Capture the cell that displays the provided text and extract its [x, y] central coordinate. 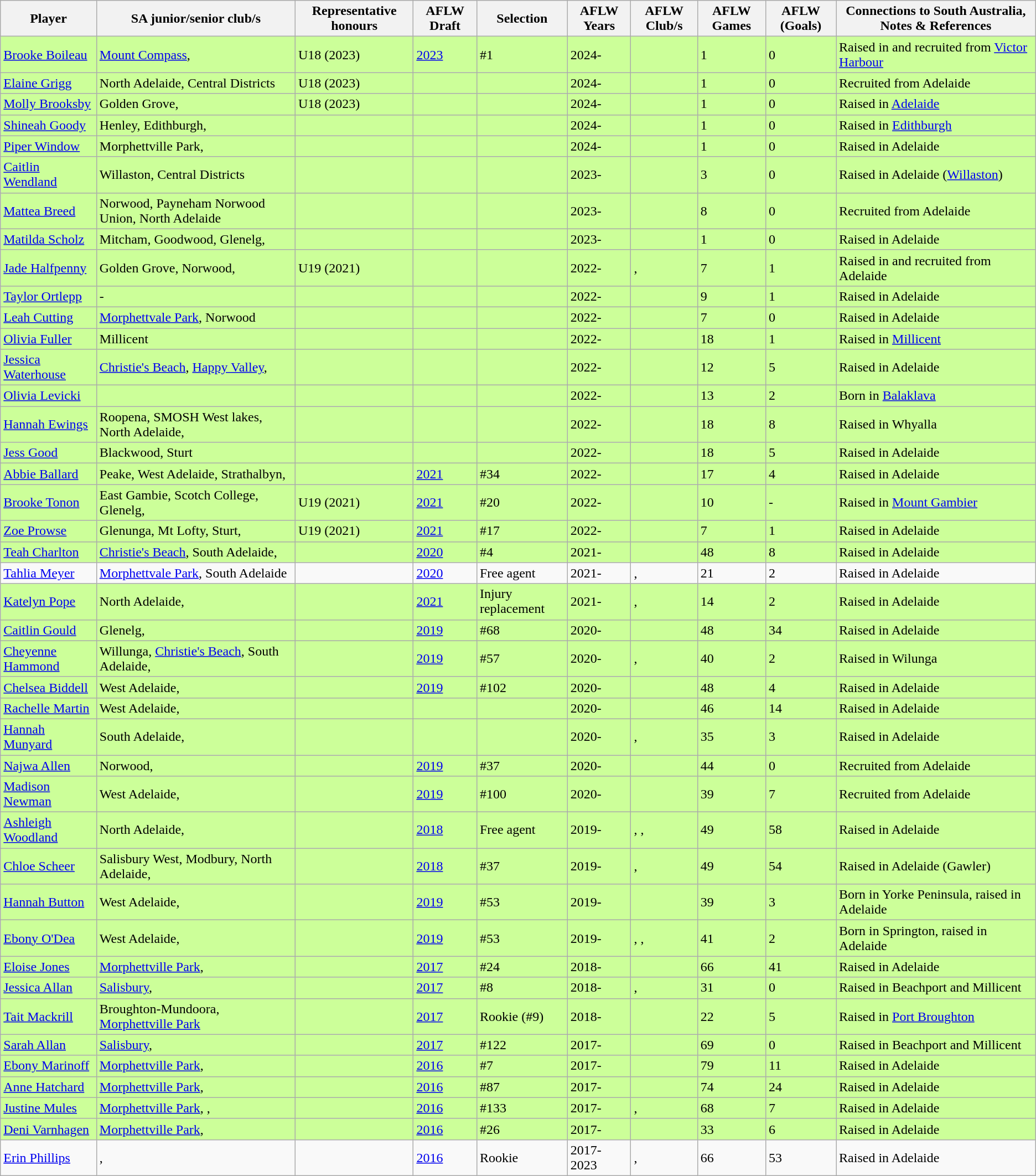
9 [732, 296]
34 [800, 630]
AFLW Years [599, 19]
Morphettville Park, , [196, 1108]
10 [732, 503]
Morphettvale Park, Norwood [196, 317]
12 [732, 368]
Olivia Levicki [49, 396]
Christie's Beach, Happy Valley, [196, 368]
East Gambie, Scotch College, Glenelg, [196, 503]
Ashleigh Woodland [49, 831]
Blackwood, Sturt [196, 453]
#8 [522, 988]
Katelyn Pope [49, 601]
Christie's Beach, South Adelaide, [196, 552]
Brooke Tonon [49, 503]
Millicent [196, 338]
Jade Halfpenny [49, 268]
Salisbury West, Modbury, North Adelaide, [196, 866]
#102 [522, 687]
Raised in Adelaide (Gawler) [936, 866]
Representative honours [354, 19]
13 [732, 396]
35 [732, 736]
Golden Grove, [196, 104]
Tahlia Meyer [49, 573]
Justine Mules [49, 1108]
AFLW (Goals) [800, 19]
Rachelle Martin [49, 708]
AFLW Draft [445, 19]
Willunga, Christie's Beach, South Adelaide, [196, 659]
58 [800, 831]
Raised in Whyalla [936, 424]
Jessica Waterhouse [49, 368]
40 [732, 659]
Mattea Breed [49, 210]
Raised in Millicent [936, 338]
Jess Good [49, 453]
Raised in Wilunga [936, 659]
Raised in Edithburgh [936, 125]
Roopena, SMOSH West lakes, North Adelaide, [196, 424]
Injury replacement [522, 601]
AFLW Games [732, 19]
Taylor Ortlepp [49, 296]
Abbie Ballard [49, 474]
AFLW Club/s [664, 19]
South Adelaide, [196, 736]
Raised in and recruited from Adelaide [936, 268]
#87 [522, 1087]
Born in Springton, raised in Adelaide [936, 938]
44 [732, 766]
#20 [522, 503]
Raised in and recruited from Victor Harbour [936, 54]
Erin Phillips [49, 1157]
6 [800, 1129]
Raised in Adelaide (Willaston) [936, 175]
68 [732, 1108]
Player [49, 19]
22 [732, 1017]
Hannah Munyard [49, 736]
Henley, Edithburgh, [196, 125]
Cheyenne Hammond [49, 659]
Eloise Jones [49, 967]
#17 [522, 531]
Connections to South Australia, Notes & References [936, 19]
#4 [522, 552]
Tait Mackrill [49, 1017]
Norwood, [196, 766]
Sarah Allan [49, 1045]
North Adelaide, Central Districts [196, 83]
Broughton-Mundoora, Morphettville Park [196, 1017]
Born in Yorke Peninsula, raised in Adelaide [936, 902]
Madison Newman [49, 794]
11 [800, 1066]
#26 [522, 1129]
54 [800, 866]
Born in Balaklava [936, 396]
#1 [522, 54]
#122 [522, 1045]
74 [732, 1087]
Selection [522, 19]
2017-2023 [599, 1157]
21 [732, 573]
Piper Window [49, 146]
#7 [522, 1066]
Golden Grove, Norwood, [196, 268]
2023 [445, 54]
Shineah Goody [49, 125]
Ebony O'Dea [49, 938]
Morphettvale Park, South Adelaide [196, 573]
Brooke Boileau [49, 54]
Chloe Scheer [49, 866]
Glenunga, Mt Lofty, Sturt, [196, 531]
33 [732, 1129]
Deni Varnhagen [49, 1129]
Molly Brooksby [49, 104]
Chelsea Biddell [49, 687]
Jessica Allan [49, 988]
31 [732, 988]
#57 [522, 659]
Peake, West Adelaide, Strathalbyn, [196, 474]
24 [800, 1087]
Norwood, Payneham Norwood Union, North Adelaide [196, 210]
Anne Hatchard [49, 1087]
Hannah Button [49, 902]
Willaston, Central Districts [196, 175]
#34 [522, 474]
#100 [522, 794]
Olivia Fuller [49, 338]
79 [732, 1066]
Leah Cutting [49, 317]
Mitcham, Goodwood, Glenelg, [196, 239]
Caitlin Wendland [49, 175]
Raised in Port Broughton [936, 1017]
#68 [522, 630]
Matilda Scholz [49, 239]
Raised in Mount Gambier [936, 503]
Elaine Grigg [49, 83]
Ebony Marinoff [49, 1066]
17 [732, 474]
69 [732, 1045]
SA junior/senior club/s [196, 19]
Mount Compass, [196, 54]
Rookie [522, 1157]
Rookie (#9) [522, 1017]
Hannah Ewings [49, 424]
Najwa Allen [49, 766]
Teah Charlton [49, 552]
Glenelg, [196, 630]
#133 [522, 1108]
53 [800, 1157]
46 [732, 708]
#24 [522, 967]
Caitlin Gould [49, 630]
Zoe Prowse [49, 531]
